Return [x, y] of the center of cell containing provided text 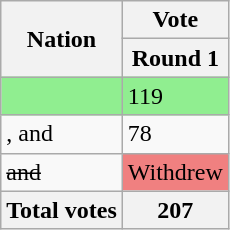
207 [175, 210]
78 [175, 134]
Round 1 [175, 58]
, and [62, 134]
Total votes [62, 210]
Vote [175, 20]
119 [175, 96]
Nation [62, 39]
Withdrew [175, 172]
and [62, 172]
